Find where the given text appears and provide that cell's center as [X, Y] coordinate. 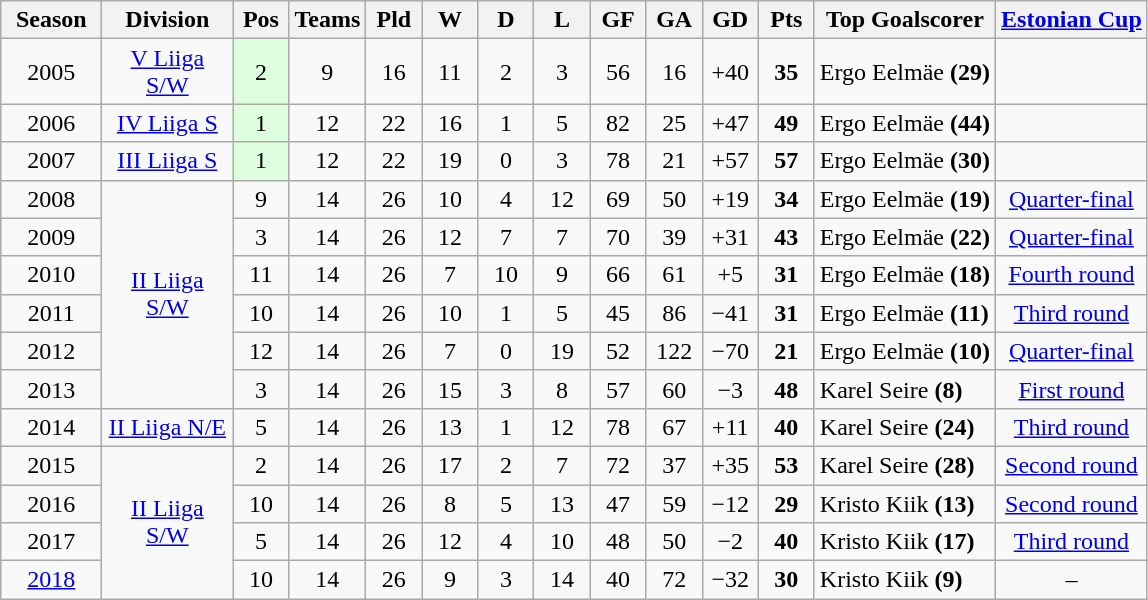
86 [674, 313]
47 [618, 503]
49 [786, 123]
−70 [730, 351]
+47 [730, 123]
L [562, 20]
2011 [52, 313]
GD [730, 20]
Ergo Eelmäe (29) [904, 72]
Season [52, 20]
Division [168, 20]
Kristo Kiik (9) [904, 580]
Ergo Eelmäe (22) [904, 237]
Karel Seire (24) [904, 427]
59 [674, 503]
Estonian Cup [1072, 20]
−32 [730, 580]
V Liiga S/W [168, 72]
Fourth round [1072, 275]
2005 [52, 72]
Karel Seire (8) [904, 389]
2018 [52, 580]
2006 [52, 123]
−3 [730, 389]
60 [674, 389]
53 [786, 465]
43 [786, 237]
Ergo Eelmäe (19) [904, 199]
Top Goalscorer [904, 20]
−41 [730, 313]
2007 [52, 161]
56 [618, 72]
2015 [52, 465]
35 [786, 72]
II Liiga N/E [168, 427]
Ergo Eelmäe (30) [904, 161]
70 [618, 237]
−12 [730, 503]
Pos [261, 20]
III Liiga S [168, 161]
37 [674, 465]
2014 [52, 427]
First round [1072, 389]
29 [786, 503]
Ergo Eelmäe (11) [904, 313]
– [1072, 580]
+19 [730, 199]
IV Liiga S [168, 123]
+31 [730, 237]
39 [674, 237]
2010 [52, 275]
45 [618, 313]
Pld [394, 20]
34 [786, 199]
61 [674, 275]
Teams [328, 20]
Pts [786, 20]
+11 [730, 427]
2012 [52, 351]
25 [674, 123]
69 [618, 199]
Ergo Eelmäe (18) [904, 275]
W [450, 20]
Ergo Eelmäe (44) [904, 123]
52 [618, 351]
2008 [52, 199]
122 [674, 351]
−2 [730, 542]
2016 [52, 503]
GF [618, 20]
Kristo Kiik (13) [904, 503]
30 [786, 580]
17 [450, 465]
Ergo Eelmäe (10) [904, 351]
Karel Seire (28) [904, 465]
+5 [730, 275]
2009 [52, 237]
82 [618, 123]
66 [618, 275]
15 [450, 389]
+57 [730, 161]
GA [674, 20]
2013 [52, 389]
+35 [730, 465]
67 [674, 427]
+40 [730, 72]
2017 [52, 542]
D [506, 20]
Kristo Kiik (17) [904, 542]
